Search for the cell housing the specified text and yield its (X, Y) center coordinate. 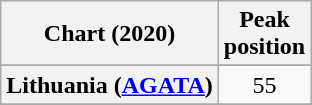
55 (264, 85)
Peakposition (264, 34)
Chart (2020) (110, 34)
Lithuania (AGATA) (110, 85)
